Extract the (X, Y) coordinate from the center of the cell holding the provided text.  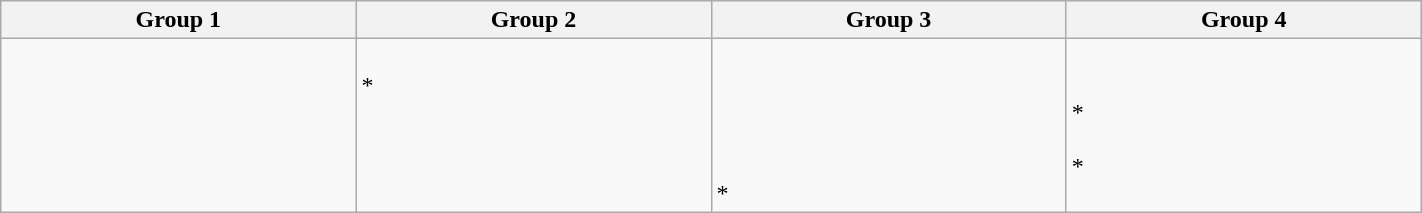
Group 2 (534, 20)
Group 3 (888, 20)
* * (1244, 126)
Group 1 (178, 20)
Group 4 (1244, 20)
